Output the [X, Y] coordinate of the center of the cell containing the given text.  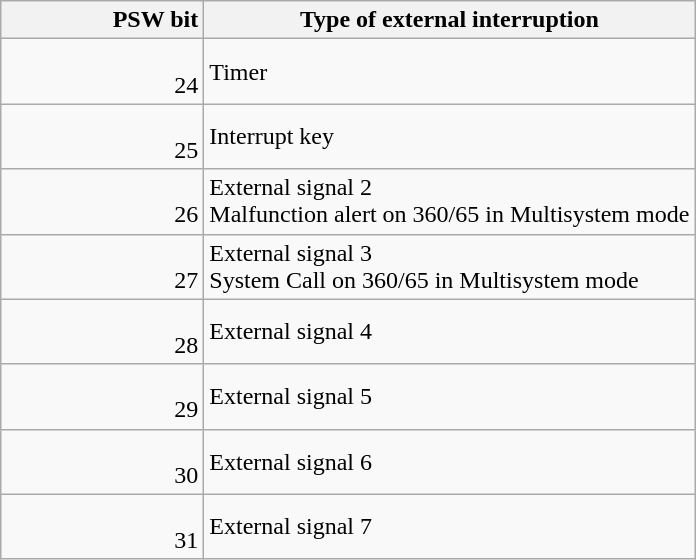
External signal 4 [450, 332]
28 [102, 332]
External signal 7 [450, 526]
External signal 6 [450, 462]
31 [102, 526]
24 [102, 72]
27 [102, 266]
Type of external interruption [450, 20]
External signal 3System Call on 360/65 in Multisystem mode [450, 266]
PSW bit [102, 20]
29 [102, 396]
External signal 2Malfunction alert on 360/65 in Multisystem mode [450, 202]
Interrupt key [450, 136]
25 [102, 136]
30 [102, 462]
External signal 5 [450, 396]
Timer [450, 72]
26 [102, 202]
